Output the (x, y) coordinate of the center of the cell containing the given text.  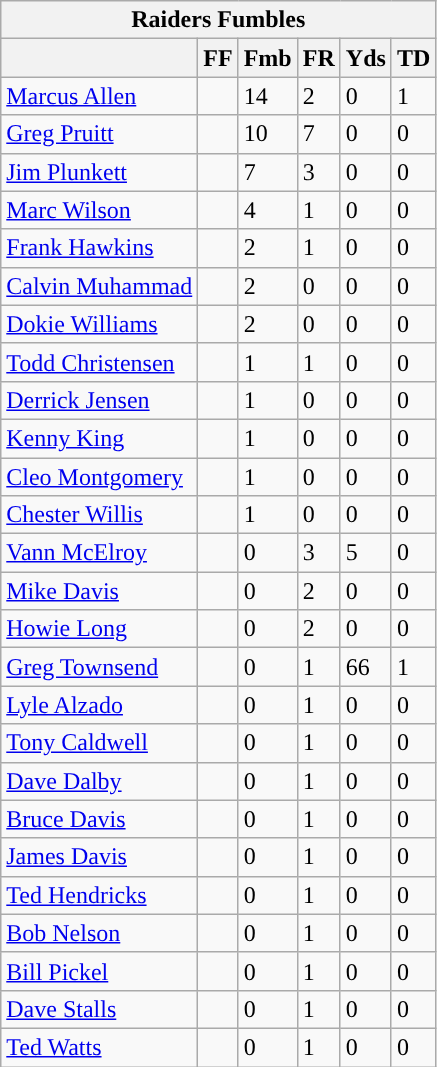
Chester Willis (100, 515)
4 (268, 210)
Fmb (268, 58)
Yds (366, 58)
Raiders Fumbles (218, 20)
Tony Caldwell (100, 743)
Greg Townsend (100, 667)
Dave Dalby (100, 781)
TD (413, 58)
Greg Pruitt (100, 134)
Vann McElroy (100, 553)
Bruce Davis (100, 819)
Marcus Allen (100, 96)
Ted Watts (100, 1047)
Bob Nelson (100, 933)
Derrick Jensen (100, 400)
Frank Hawkins (100, 248)
Ted Hendricks (100, 895)
Cleo Montgomery (100, 477)
66 (366, 667)
Lyle Alzado (100, 705)
Jim Plunkett (100, 172)
Kenny King (100, 438)
Howie Long (100, 629)
Dokie Williams (100, 324)
Dave Stalls (100, 1009)
Todd Christensen (100, 362)
Bill Pickel (100, 971)
FR (318, 58)
5 (366, 553)
FF (218, 58)
Mike Davis (100, 591)
Marc Wilson (100, 210)
James Davis (100, 857)
10 (268, 134)
14 (268, 96)
Calvin Muhammad (100, 286)
